Capture the cell that displays the provided text and extract its [x, y] central coordinate. 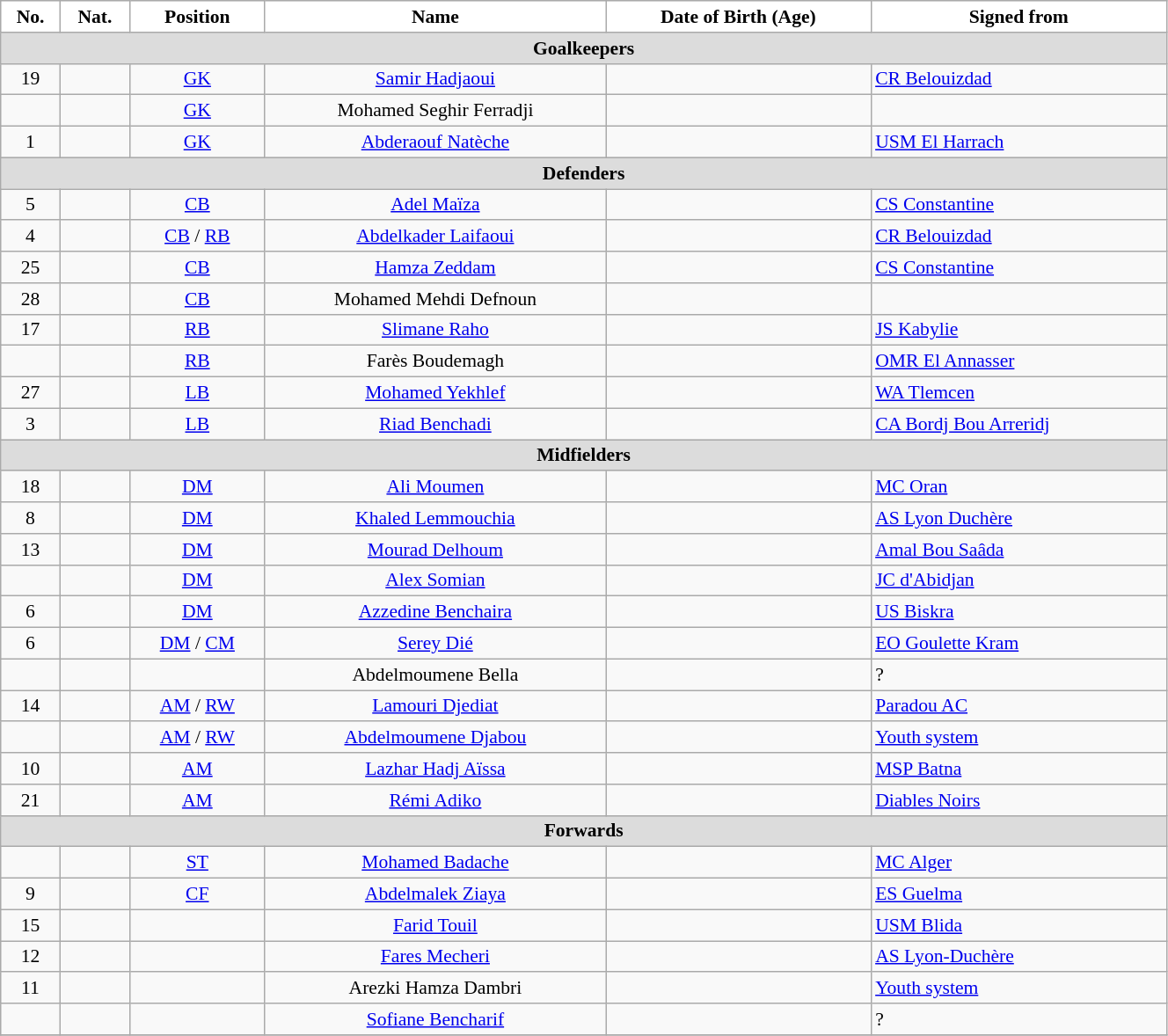
Farès Boudemagh [434, 361]
Amal Bou Saâda [1018, 550]
USM El Harrach [1018, 142]
Name [434, 17]
18 [31, 487]
Farid Touil [434, 925]
MC Alger [1018, 863]
AS Lyon Duchère [1018, 518]
JS Kabylie [1018, 330]
JC d'Abidjan [1018, 580]
Abdelmoumene Bella [434, 675]
4 [31, 237]
Fares Mecheri [434, 957]
Date of Birth (Age) [739, 17]
Azzedine Benchaira [434, 612]
27 [31, 393]
14 [31, 706]
Paradou AC [1018, 706]
21 [31, 800]
DM / CM [197, 644]
Mourad Delhoum [434, 550]
WA Tlemcen [1018, 393]
Slimane Raho [434, 330]
Mohamed Seghir Ferradji [434, 111]
12 [31, 957]
11 [31, 989]
US Biskra [1018, 612]
Forwards [584, 831]
USM Blida [1018, 925]
CA Bordj Bou Arreridj [1018, 424]
25 [31, 267]
Midfielders [584, 456]
MSP Batna [1018, 769]
Defenders [584, 173]
EO Goulette Kram [1018, 644]
Abderaouf Natèche [434, 142]
Abdelkader Laifaoui [434, 237]
Serey Dié [434, 644]
Mohamed Yekhlef [434, 393]
Abdelmoumene Djabou [434, 738]
28 [31, 299]
Alex Somian [434, 580]
ST [197, 863]
No. [31, 17]
Adel Maïza [434, 205]
9 [31, 894]
Abdelmalek Ziaya [434, 894]
Signed from [1018, 17]
Sofiane Bencharif [434, 1019]
13 [31, 550]
8 [31, 518]
Rémi Adiko [434, 800]
Goalkeepers [584, 48]
1 [31, 142]
5 [31, 205]
19 [31, 79]
Nat. [95, 17]
Khaled Lemmouchia [434, 518]
CF [197, 894]
Lazhar Hadj Aïssa [434, 769]
OMR El Annasser [1018, 361]
Lamouri Djediat [434, 706]
MC Oran [1018, 487]
Arezki Hamza Dambri [434, 989]
ES Guelma [1018, 894]
17 [31, 330]
Mohamed Mehdi Defnoun [434, 299]
Riad Benchadi [434, 424]
AS Lyon-Duchère [1018, 957]
CB / RB [197, 237]
Mohamed Badache [434, 863]
Hamza Zeddam [434, 267]
15 [31, 925]
10 [31, 769]
3 [31, 424]
Position [197, 17]
Diables Noirs [1018, 800]
Samir Hadjaoui [434, 79]
Ali Moumen [434, 487]
